Locate the cell with the specified text and output its [X, Y] center coordinate. 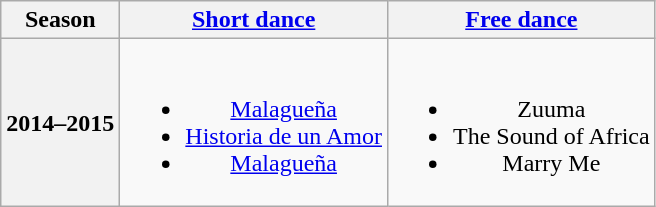
2014–2015 [60, 122]
Malagueña Historia de un Amor Malagueña [254, 122]
Short dance [254, 20]
ZuumaThe Sound of AfricaMarry Me [522, 122]
Free dance [522, 20]
Season [60, 20]
